Provide the (x, y) coordinate of the cell's center where the given text is located.  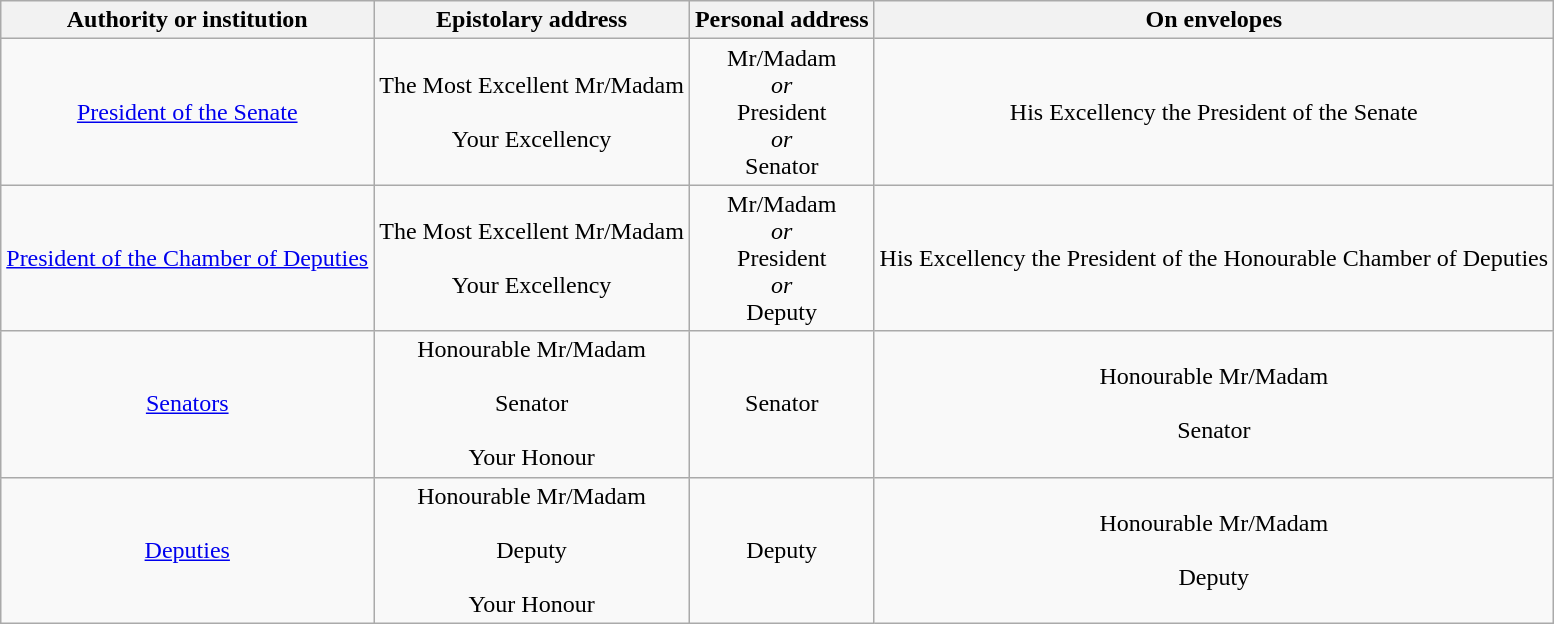
Senator (782, 404)
Epistolary address (532, 20)
Mr/MadamorPresidentorDeputy (782, 258)
Honourable Mr/MadamDeputyYour Honour (532, 550)
His Excellency the President of the Senate (1214, 112)
Honourable Mr/MadamSenator (1214, 404)
President of the Chamber of Deputies (188, 258)
On envelopes (1214, 20)
Personal address (782, 20)
Senators (188, 404)
Deputy (782, 550)
His Excellency the President of the Honourable Chamber of Deputies (1214, 258)
President of the Senate (188, 112)
Honourable Mr/MadamDeputy (1214, 550)
Deputies (188, 550)
Honourable Mr/MadamSenatorYour Honour (532, 404)
Authority or institution (188, 20)
Mr/MadamorPresidentorSenator (782, 112)
